Extract the [x, y] coordinate from the center of the cell holding the provided text.  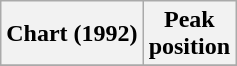
Chart (1992) [72, 34]
Peakposition [189, 34]
